Locate the cell with the specified text and output its (x, y) center coordinate. 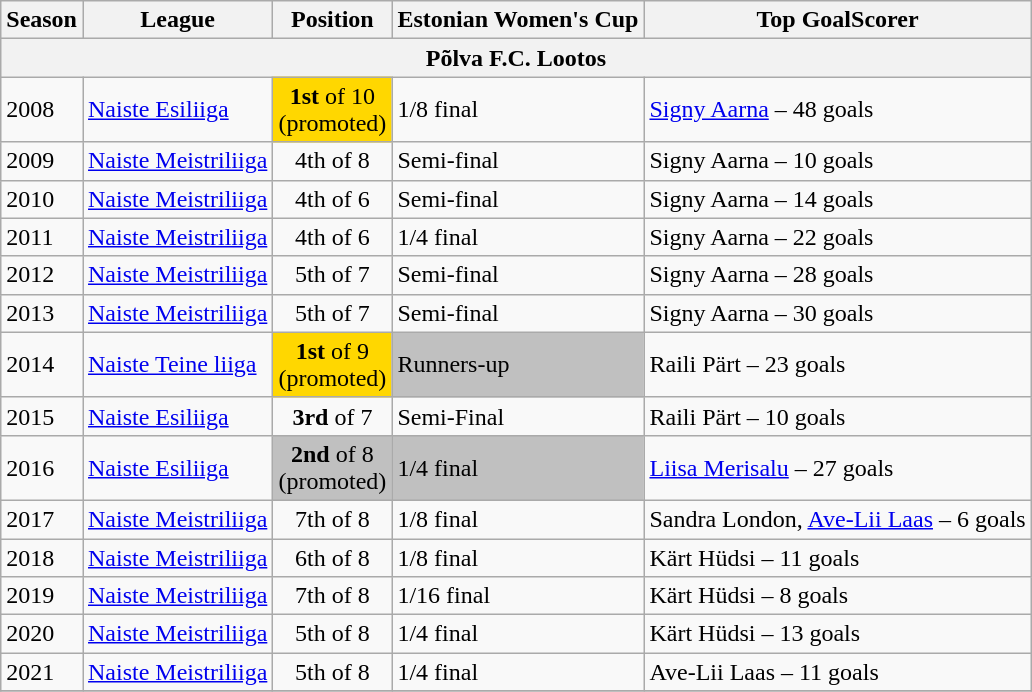
Estonian Women's Cup (518, 20)
3rd of 7 (332, 416)
2021 (42, 672)
2015 (42, 416)
Signy Aarna – 22 goals (838, 237)
Signy Aarna – 48 goals (838, 110)
Sandra London, Ave-Lii Laas – 6 goals (838, 519)
2009 (42, 161)
Signy Aarna – 10 goals (838, 161)
Raili Pärt – 23 goals (838, 364)
2018 (42, 557)
2012 (42, 275)
Semi-Final (518, 416)
2020 (42, 634)
2019 (42, 596)
Kärt Hüdsi – 8 goals (838, 596)
League (177, 20)
1st of 9(promoted) (332, 364)
Position (332, 20)
Signy Aarna – 14 goals (838, 199)
1st of 10(promoted) (332, 110)
2008 (42, 110)
2013 (42, 313)
Season (42, 20)
6th of 8 (332, 557)
2016 (42, 468)
Raili Pärt – 10 goals (838, 416)
Kärt Hüdsi – 11 goals (838, 557)
Runners-up (518, 364)
2017 (42, 519)
Top GoalScorer (838, 20)
Naiste Teine liiga (177, 364)
Ave-Lii Laas – 11 goals (838, 672)
Kärt Hüdsi – 13 goals (838, 634)
1/16 final (518, 596)
Signy Aarna – 28 goals (838, 275)
4th of 8 (332, 161)
2nd of 8(promoted) (332, 468)
Liisa Merisalu – 27 goals (838, 468)
Põlva F.C. Lootos (516, 58)
Signy Aarna – 30 goals (838, 313)
2011 (42, 237)
2014 (42, 364)
2010 (42, 199)
